Return the (x, y) coordinate for the center point of the cell that contains the specified text.  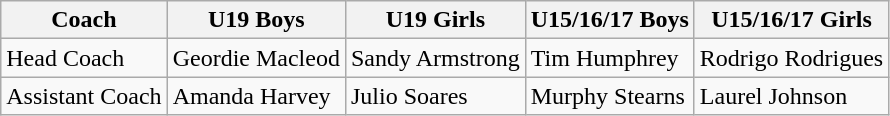
Laurel Johnson (791, 96)
U15/16/17 Boys (610, 20)
Assistant Coach (84, 96)
U19 Boys (256, 20)
Head Coach (84, 58)
Rodrigo Rodrigues (791, 58)
Sandy Armstrong (435, 58)
Tim Humphrey (610, 58)
Geordie Macleod (256, 58)
Coach (84, 20)
U19 Girls (435, 20)
U15/16/17 Girls (791, 20)
Murphy Stearns (610, 96)
Julio Soares (435, 96)
Amanda Harvey (256, 96)
